Determine the [x, y] coordinate at the center of the cell enclosing the given text.  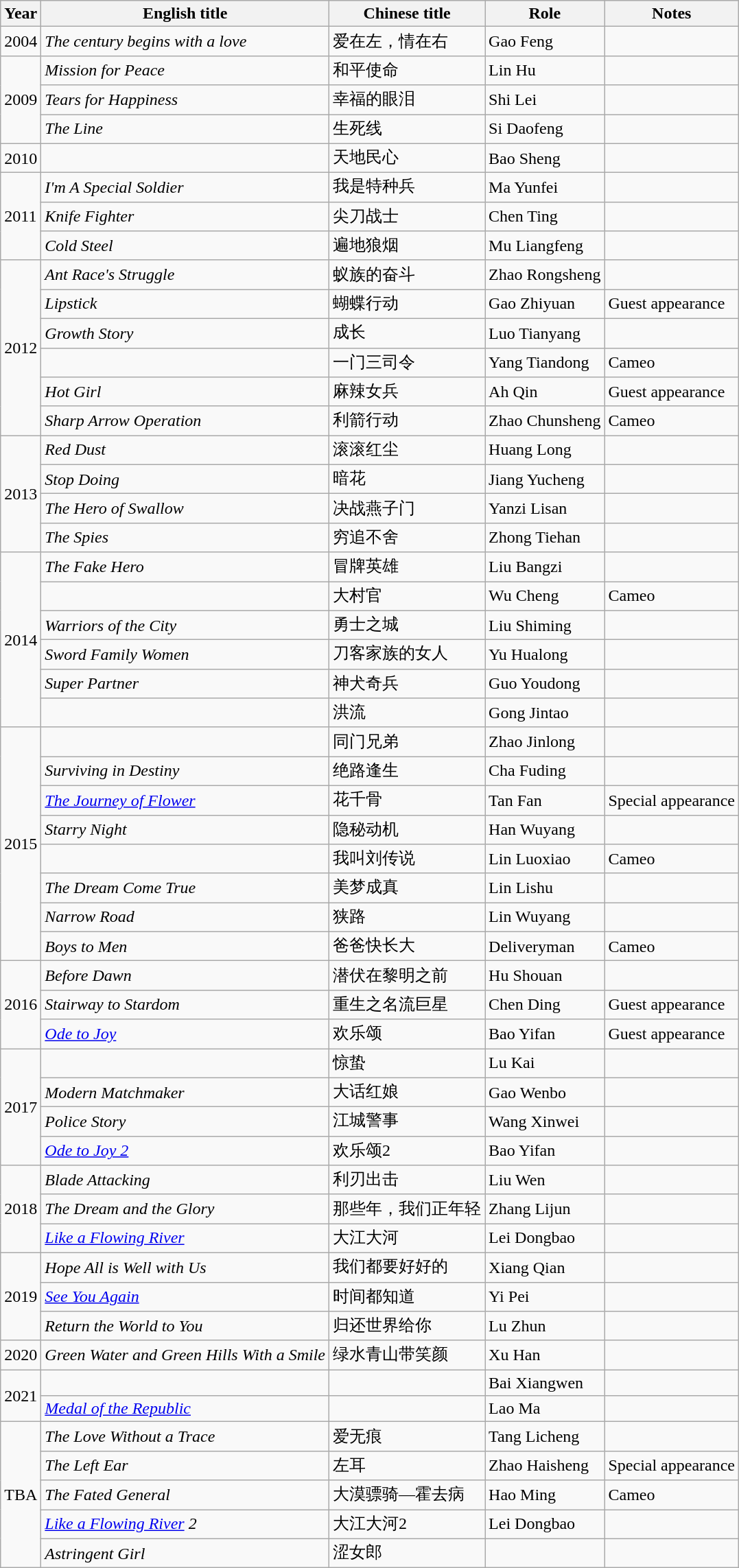
爸爸快长大 [408, 947]
Medal of the Republic [185, 1409]
Yi Pei [545, 1296]
Sword Family Women [185, 654]
洪流 [408, 713]
Blade Attacking [185, 1180]
The century begins with a love [185, 41]
Stairway to Stardom [185, 1004]
Lin Lishu [545, 888]
狭路 [408, 918]
The Left Ear [185, 1465]
Hope All is Well with Us [185, 1268]
爱无痕 [408, 1436]
欢乐颂2 [408, 1151]
成长 [408, 333]
Xiang Qian [545, 1268]
2011 [21, 217]
Chen Ding [545, 1004]
Lin Wuyang [545, 918]
Sharp Arrow Operation [185, 421]
Year [21, 14]
Zhong Tiehan [545, 538]
Growth Story [185, 333]
Mu Liangfeng [545, 246]
Gao Zhiyuan [545, 305]
生死线 [408, 129]
The Line [185, 129]
大江大河 [408, 1239]
暗花 [408, 479]
Hu Shouan [545, 975]
Lao Ma [545, 1409]
See You Again [185, 1296]
2015 [21, 844]
Boys to Men [185, 947]
Starry Night [185, 830]
Ode to Joy [185, 1034]
Knife Fighter [185, 217]
左耳 [408, 1465]
时间都知道 [408, 1296]
2017 [21, 1106]
Han Wuyang [545, 830]
爱在左，情在右 [408, 41]
蝴蝶行动 [408, 305]
Chinese title [408, 14]
隐秘动机 [408, 830]
涩女郎 [408, 1553]
麻辣女兵 [408, 392]
归还世界给你 [408, 1327]
大村官 [408, 597]
花千骨 [408, 800]
2016 [21, 1005]
Liu Shiming [545, 626]
Return the World to You [185, 1327]
Yang Tiandong [545, 362]
Bai Xiangwen [545, 1383]
Surviving in Destiny [185, 771]
决战燕子门 [408, 509]
天地民心 [408, 158]
Zhao Haisheng [545, 1465]
Zhao Jinlong [545, 742]
Gao Wenbo [545, 1092]
Tang Licheng [545, 1436]
Ode to Joy 2 [185, 1151]
Role [545, 14]
The Journey of Flower [185, 800]
Lu Kai [545, 1063]
Zhao Rongsheng [545, 274]
Yanzi Lisan [545, 509]
欢乐颂 [408, 1034]
Mission for Peace [185, 70]
Guo Youdong [545, 683]
2004 [21, 41]
那些年，我们正年轻 [408, 1209]
蚁族的奋斗 [408, 274]
2018 [21, 1209]
Before Dawn [185, 975]
Green Water and Green Hills With a Smile [185, 1355]
Notes [672, 14]
Lipstick [185, 305]
Tears for Happiness [185, 100]
神犬奇兵 [408, 683]
幸福的眼泪 [408, 100]
Xu Han [545, 1355]
江城警事 [408, 1122]
English title [185, 14]
Super Partner [185, 683]
Lin Hu [545, 70]
大话红娘 [408, 1092]
利箭行动 [408, 421]
Lu Zhun [545, 1327]
滚滚红尘 [408, 450]
大江大河2 [408, 1524]
The Spies [185, 538]
遍地狼烟 [408, 246]
2014 [21, 639]
大漠骠骑—霍去病 [408, 1495]
Narrow Road [185, 918]
I'm A Special Soldier [185, 188]
惊蛰 [408, 1063]
穷追不舍 [408, 538]
Liu Wen [545, 1180]
Ma Yunfei [545, 188]
Tan Fan [545, 800]
Luo Tianyang [545, 333]
Warriors of the City [185, 626]
Zhang Lijun [545, 1209]
Si Daofeng [545, 129]
Yu Hualong [545, 654]
Jiang Yucheng [545, 479]
2020 [21, 1355]
绿水青山带笑颜 [408, 1355]
冒牌英雄 [408, 567]
Wang Xinwei [545, 1122]
Chen Ting [545, 217]
和平使命 [408, 70]
Like a Flowing River [185, 1239]
2013 [21, 494]
2009 [21, 99]
TBA [21, 1495]
2021 [21, 1396]
勇士之城 [408, 626]
Cha Fuding [545, 771]
The Fated General [185, 1495]
Bao Sheng [545, 158]
绝路逢生 [408, 771]
Stop Doing [185, 479]
Wu Cheng [545, 597]
刀客家族的女人 [408, 654]
Hot Girl [185, 392]
同门兄弟 [408, 742]
2019 [21, 1296]
利刃出击 [408, 1180]
一门三司令 [408, 362]
重生之名流巨星 [408, 1004]
The Love Without a Trace [185, 1436]
Red Dust [185, 450]
美梦成真 [408, 888]
Huang Long [545, 450]
2010 [21, 158]
Gong Jintao [545, 713]
我是特种兵 [408, 188]
Lin Luoxiao [545, 859]
Liu Bangzi [545, 567]
我叫刘传说 [408, 859]
Police Story [185, 1122]
Shi Lei [545, 100]
Zhao Chunsheng [545, 421]
Ah Qin [545, 392]
Astringent Girl [185, 1553]
The Dream and the Glory [185, 1209]
潜伏在黎明之前 [408, 975]
尖刀战士 [408, 217]
Deliveryman [545, 947]
Cold Steel [185, 246]
Like a Flowing River 2 [185, 1524]
Gao Feng [545, 41]
The Hero of Swallow [185, 509]
2012 [21, 347]
Modern Matchmaker [185, 1092]
The Fake Hero [185, 567]
Hao Ming [545, 1495]
Ant Race's Struggle [185, 274]
我们都要好好的 [408, 1268]
The Dream Come True [185, 888]
